For the text-containing cell, return its midpoint in (X, Y) coordinate format. 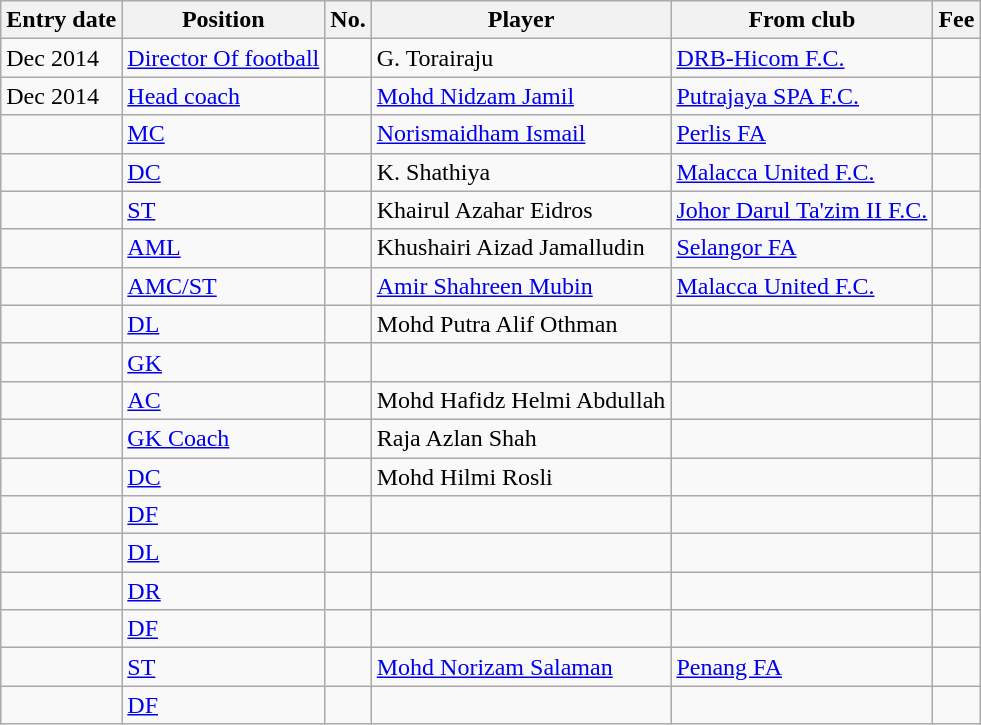
DRB-Hicom F.C. (802, 58)
Khairul Azahar Eidros (521, 210)
Penang FA (802, 667)
Fee (956, 20)
AMC/ST (224, 286)
GK (224, 362)
DR (224, 591)
Mohd Hilmi Rosli (521, 477)
Norismaidham Ismail (521, 134)
MC (224, 134)
Mohd Nidzam Jamil (521, 96)
AC (224, 400)
No. (348, 20)
AML (224, 248)
Player (521, 20)
Perlis FA (802, 134)
Selangor FA (802, 248)
Raja Azlan Shah (521, 438)
Director Of football (224, 58)
Khushairi Aizad Jamalludin (521, 248)
Mohd Putra Alif Othman (521, 324)
Head coach (224, 96)
Entry date (62, 20)
From club (802, 20)
Position (224, 20)
Putrajaya SPA F.C. (802, 96)
G. Torairaju (521, 58)
GK Coach (224, 438)
Johor Darul Ta'zim II F.C. (802, 210)
Mohd Hafidz Helmi Abdullah (521, 400)
Amir Shahreen Mubin (521, 286)
Mohd Norizam Salaman (521, 667)
K. Shathiya (521, 172)
